Return the [X, Y] coordinate for the center point of the cell that contains the specified text.  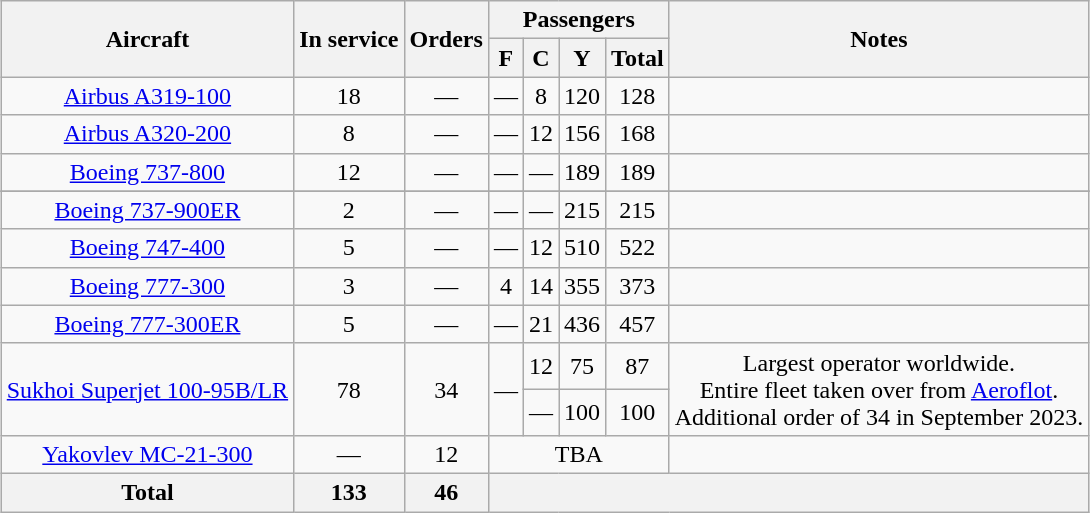
Boeing 737-900ER [147, 210]
87 [638, 366]
C [540, 58]
2 [349, 210]
Boeing 747-400 [147, 248]
128 [638, 96]
34 [446, 389]
Boeing 777-300 [147, 286]
46 [446, 492]
TBA [578, 454]
436 [582, 324]
18 [349, 96]
Yakovlev MC-21-300 [147, 454]
120 [582, 96]
373 [638, 286]
Boeing 737-800 [147, 172]
355 [582, 286]
21 [540, 324]
78 [349, 389]
Passengers [578, 20]
In service [349, 39]
156 [582, 134]
Aircraft [147, 39]
Airbus A319-100 [147, 96]
510 [582, 248]
75 [582, 366]
F [506, 58]
168 [638, 134]
Y [582, 58]
Airbus A320-200 [147, 134]
Boeing 777-300ER [147, 324]
Orders [446, 39]
Largest operator worldwide.Entire fleet taken over from Aeroflot.Additional order of 34 in September 2023. [879, 389]
Notes [879, 39]
4 [506, 286]
522 [638, 248]
457 [638, 324]
Sukhoi Superjet 100-95B/LR [147, 389]
133 [349, 492]
3 [349, 286]
14 [540, 286]
